Extract the [x, y] coordinate from the center of the cell holding the provided text.  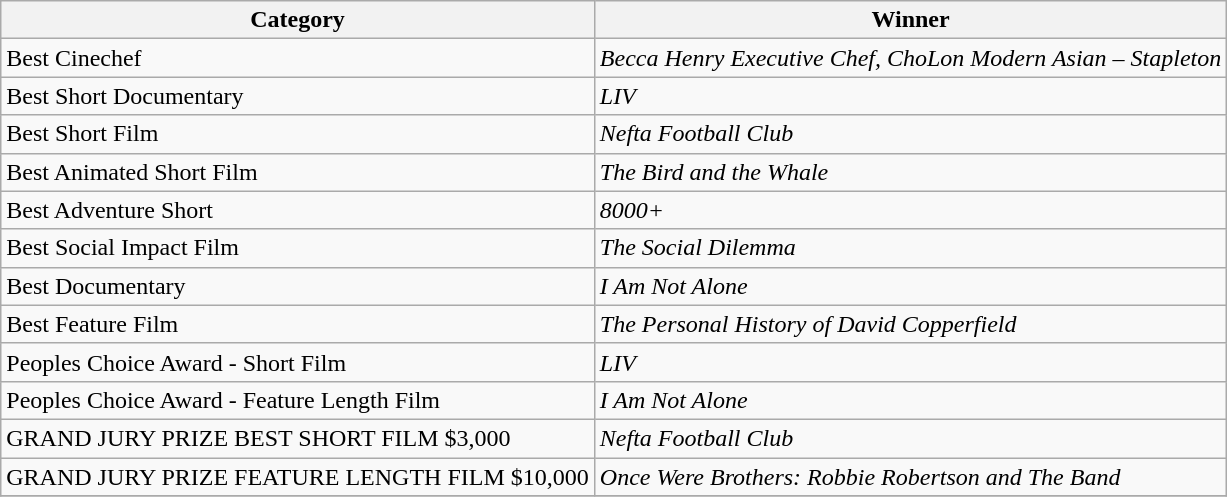
Becca Henry Executive Chef, ChoLon Modern Asian – Stapleton [910, 58]
8000+ [910, 210]
Category [298, 20]
Best Documentary [298, 286]
Peoples Choice Award - Short Film [298, 362]
The Social Dilemma [910, 248]
Once Were Brothers: Robbie Robertson and The Band [910, 477]
Best Short Documentary [298, 96]
Best Social Impact Film [298, 248]
Peoples Choice Award - Feature Length Film [298, 400]
The Personal History of David Copperfield [910, 324]
The Bird and the Whale [910, 172]
GRAND JURY PRIZE FEATURE LENGTH FILM $10,000 [298, 477]
Best Feature Film [298, 324]
Winner [910, 20]
Best Adventure Short [298, 210]
Best Short Film [298, 134]
Best Animated Short Film [298, 172]
GRAND JURY PRIZE BEST SHORT FILM $3,000 [298, 438]
Best Cinechef [298, 58]
